Return the [x, y] coordinate for the center point of the cell that contains the specified text.  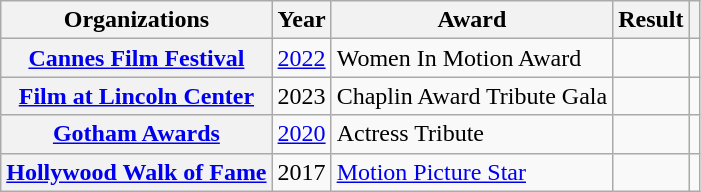
Chaplin Award Tribute Gala [472, 96]
2020 [302, 134]
Hollywood Walk of Fame [136, 172]
Gotham Awards [136, 134]
Award [472, 20]
Women In Motion Award [472, 58]
Actress Tribute [472, 134]
Organizations [136, 20]
Cannes Film Festival [136, 58]
2023 [302, 96]
2022 [302, 58]
Year [302, 20]
Result [651, 20]
2017 [302, 172]
Film at Lincoln Center [136, 96]
Motion Picture Star [472, 172]
